Locate the cell with the specified text and output its (x, y) center coordinate. 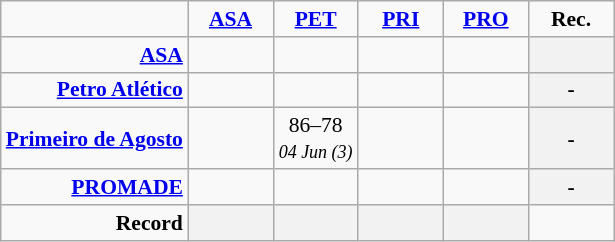
PET (316, 19)
Record (94, 223)
Rec. (570, 19)
PROMADE (94, 187)
86–7804 Jun (3) (316, 138)
PRI (400, 19)
Petro Atlético (94, 90)
PRO (486, 19)
Primeiro de Agosto (94, 138)
